Search for the cell housing the specified text and yield its (X, Y) center coordinate. 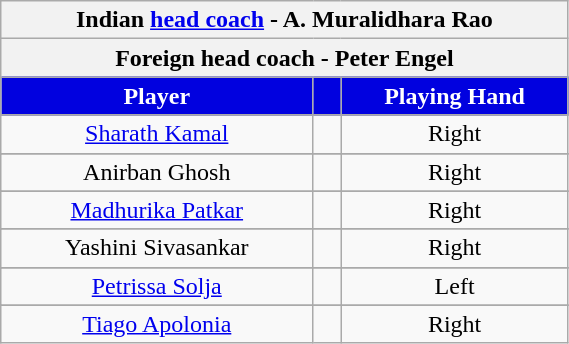
Anirban Ghosh (157, 172)
Foreign head coach - Peter Engel (284, 58)
Madhurika Patkar (157, 210)
Indian head coach - A. Muralidhara Rao (284, 20)
Petrissa Solja (157, 286)
Player (157, 96)
Yashini Sivasankar (157, 248)
Left (454, 286)
Sharath Kamal (157, 134)
Tiago Apolonia (157, 324)
Playing Hand (454, 96)
